Return [x, y] of the center of cell containing provided text 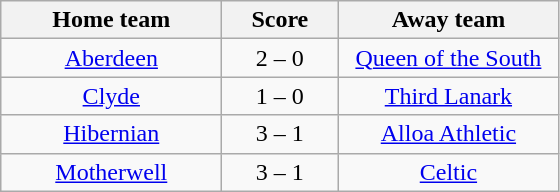
Alloa Athletic [448, 134]
Motherwell [112, 172]
1 – 0 [280, 96]
Aberdeen [112, 58]
Away team [448, 20]
Home team [112, 20]
Celtic [448, 172]
Score [280, 20]
Hibernian [112, 134]
Third Lanark [448, 96]
Clyde [112, 96]
Queen of the South [448, 58]
2 – 0 [280, 58]
